Capture the cell that displays the provided text and extract its (X, Y) central coordinate. 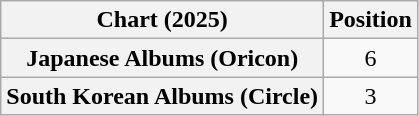
South Korean Albums (Circle) (162, 96)
Position (371, 20)
Japanese Albums (Oricon) (162, 58)
6 (371, 58)
Chart (2025) (162, 20)
3 (371, 96)
